Find where the given text appears and provide that cell's center as [X, Y] coordinate. 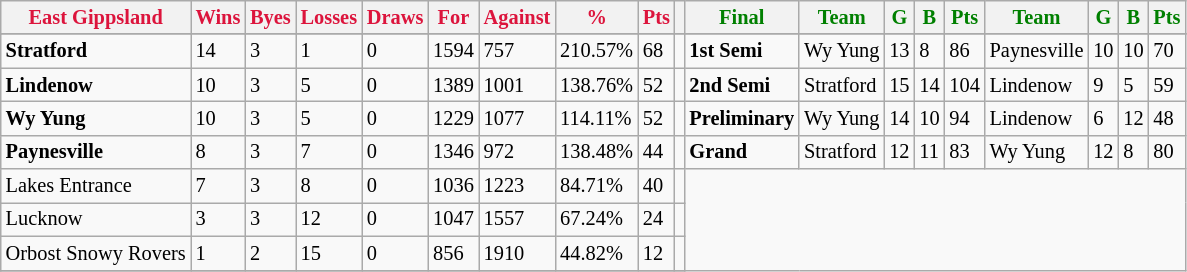
44 [656, 152]
Lucknow [96, 219]
84.71% [596, 186]
1047 [453, 219]
1st Semi [742, 51]
210.57% [596, 51]
138.48% [596, 152]
972 [518, 152]
40 [656, 186]
13 [899, 51]
114.11% [596, 118]
1036 [453, 186]
70 [1166, 51]
1910 [518, 253]
For [453, 17]
2 [270, 253]
1229 [453, 118]
Grand [742, 152]
83 [964, 152]
9 [1103, 85]
1223 [518, 186]
Losses [329, 17]
Wins [218, 17]
67.24% [596, 219]
24 [656, 219]
% [596, 17]
757 [518, 51]
104 [964, 85]
Preliminary [742, 118]
Final [742, 17]
Orbost Snowy Rovers [96, 253]
1346 [453, 152]
Draws [395, 17]
94 [964, 118]
68 [656, 51]
86 [964, 51]
1001 [518, 85]
44.82% [596, 253]
Against [518, 17]
48 [1166, 118]
2nd Semi [742, 85]
Lakes Entrance [96, 186]
11 [929, 152]
1077 [518, 118]
59 [1166, 85]
80 [1166, 152]
138.76% [596, 85]
6 [1103, 118]
1557 [518, 219]
East Gippsland [96, 17]
1594 [453, 51]
856 [453, 253]
Byes [270, 17]
1389 [453, 85]
